Pinpoint the cell where the given text exists, returning its [X, Y] midpoint coordinate. 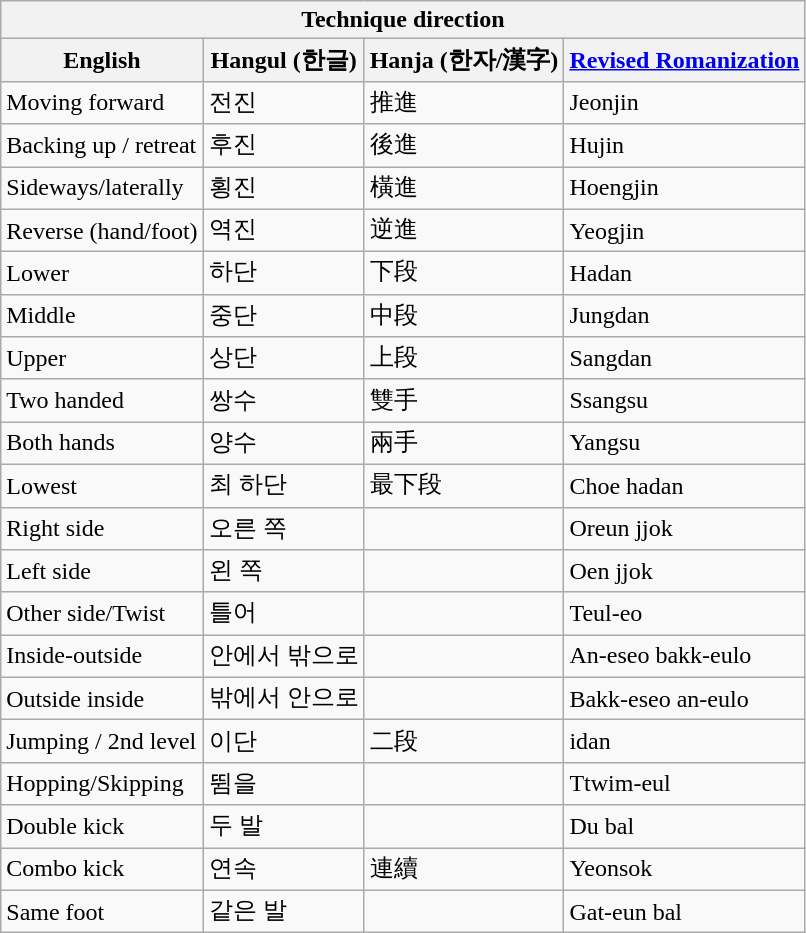
안에서 밖으로 [284, 656]
二段 [464, 742]
상단 [284, 358]
Yangsu [684, 444]
最下段 [464, 486]
Jumping / 2nd level [102, 742]
양수 [284, 444]
Right side [102, 528]
Lower [102, 274]
Jungdan [684, 316]
Reverse (hand/foot) [102, 230]
이단 [284, 742]
뜀을 [284, 784]
Inside-outside [102, 656]
橫進 [464, 188]
Yeonsok [684, 870]
횡진 [284, 188]
idan [684, 742]
Both hands [102, 444]
Ssangsu [684, 400]
下段 [464, 274]
Bakk-eseo an-eulo [684, 698]
Yeogjin [684, 230]
Outside inside [102, 698]
역진 [284, 230]
Double kick [102, 826]
Left side [102, 572]
왼 쪽 [284, 572]
An-eseo bakk-eulo [684, 656]
連續 [464, 870]
Technique direction [403, 20]
兩手 [464, 444]
Teul-eo [684, 614]
Hangul (한글) [284, 60]
Du bal [684, 826]
Gat-eun bal [684, 912]
Backing up / retreat [102, 146]
後進 [464, 146]
Oreun jjok [684, 528]
Hopping/Skipping [102, 784]
밖에서 안으로 [284, 698]
上段 [464, 358]
Combo kick [102, 870]
중단 [284, 316]
Same foot [102, 912]
전진 [284, 102]
두 발 [284, 826]
Revised Romanization [684, 60]
逆進 [464, 230]
Upper [102, 358]
Sideways/laterally [102, 188]
하단 [284, 274]
쌍수 [284, 400]
推進 [464, 102]
Sangdan [684, 358]
연속 [284, 870]
Lowest [102, 486]
中段 [464, 316]
Middle [102, 316]
Hujin [684, 146]
Choe hadan [684, 486]
Moving forward [102, 102]
Jeonjin [684, 102]
Hoengjin [684, 188]
Hanja (한자/漢字) [464, 60]
English [102, 60]
오른 쪽 [284, 528]
Hadan [684, 274]
Other side/Twist [102, 614]
같은 발 [284, 912]
Ttwim-eul [684, 784]
Two handed [102, 400]
후진 [284, 146]
Oen jjok [684, 572]
최 하단 [284, 486]
雙手 [464, 400]
틀어 [284, 614]
